Locate the cell with the specified text and output its [X, Y] center coordinate. 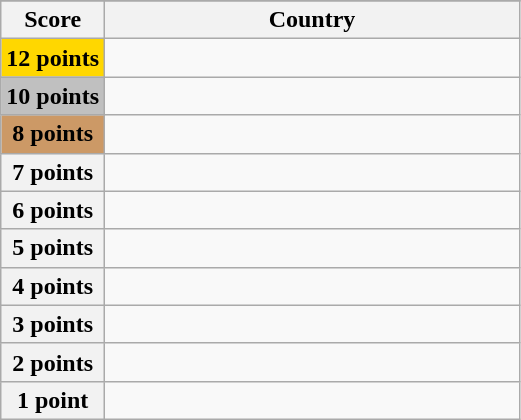
Country [312, 20]
Score [53, 20]
7 points [53, 172]
6 points [53, 210]
3 points [53, 324]
2 points [53, 362]
5 points [53, 248]
8 points [53, 134]
1 point [53, 400]
12 points [53, 58]
4 points [53, 286]
10 points [53, 96]
